Search for the cell housing the specified text and yield its (X, Y) center coordinate. 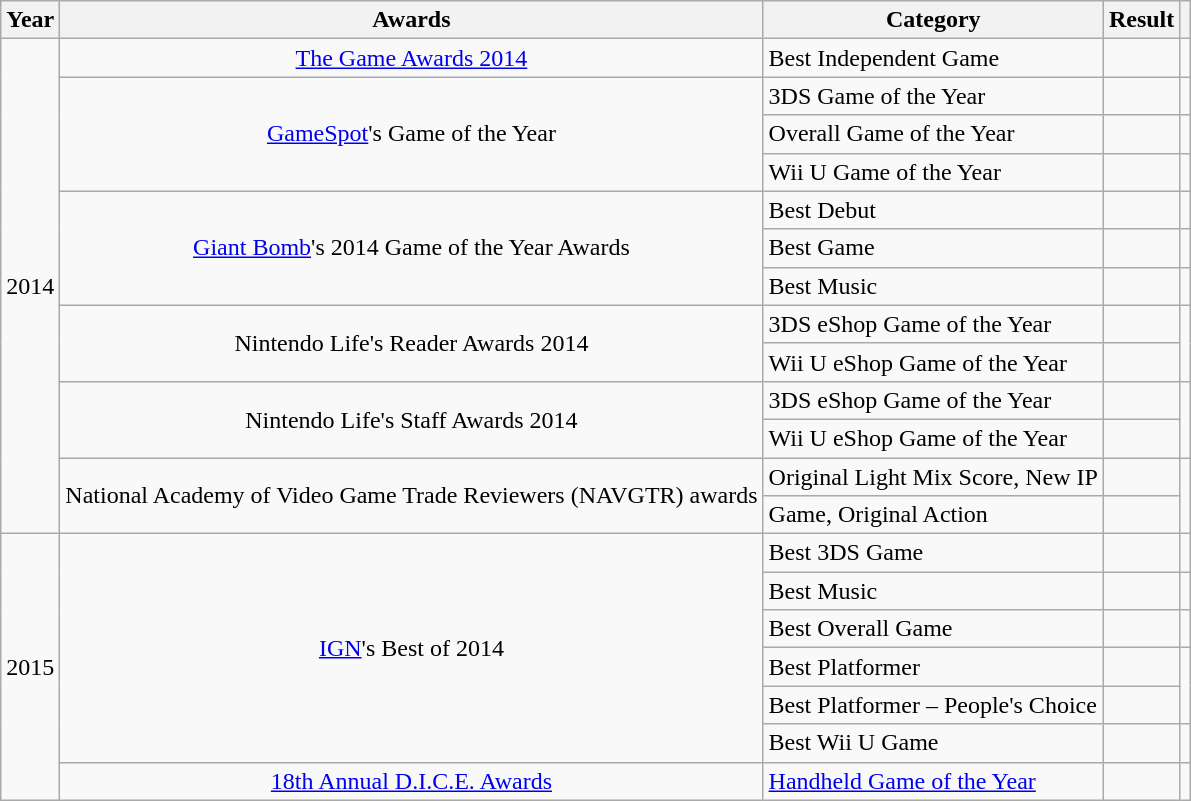
Nintendo Life's Reader Awards 2014 (412, 343)
Best Independent Game (933, 58)
Wii U Game of the Year (933, 172)
Best Platformer – People's Choice (933, 705)
Game, Original Action (933, 515)
Result (1141, 20)
Best Overall Game (933, 629)
National Academy of Video Game Trade Reviewers (NAVGTR) awards (412, 496)
3DS Game of the Year (933, 96)
Best Game (933, 248)
Giant Bomb's 2014 Game of the Year Awards (412, 248)
18th Annual D.I.C.E. Awards (412, 781)
Original Light Mix Score, New IP (933, 477)
Nintendo Life's Staff Awards 2014 (412, 419)
IGN's Best of 2014 (412, 648)
Best Debut (933, 210)
2014 (30, 286)
Awards (412, 20)
Best Platformer (933, 667)
2015 (30, 667)
Handheld Game of the Year (933, 781)
Best 3DS Game (933, 553)
Category (933, 20)
Overall Game of the Year (933, 134)
Best Wii U Game (933, 743)
GameSpot's Game of the Year (412, 134)
The Game Awards 2014 (412, 58)
Year (30, 20)
